Return the (X, Y) coordinate for the center point of the cell that contains the specified text.  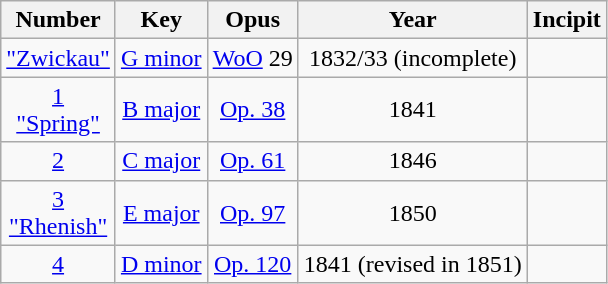
G minor (161, 58)
WoO 29 (252, 58)
1846 (412, 161)
"Zwickau" (58, 58)
4 (58, 264)
Key (161, 20)
1841 (412, 110)
1841 (revised in 1851) (412, 264)
1"Spring" (58, 110)
Number (58, 20)
Op. 120 (252, 264)
Opus (252, 20)
D minor (161, 264)
1832/33 (incomplete) (412, 58)
C major (161, 161)
Op. 38 (252, 110)
Op. 61 (252, 161)
1850 (412, 212)
3"Rhenish" (58, 212)
B major (161, 110)
2 (58, 161)
Incipit (566, 20)
Op. 97 (252, 212)
Year (412, 20)
E major (161, 212)
